Provide the [X, Y] coordinate of the cell's center where the given text is located.  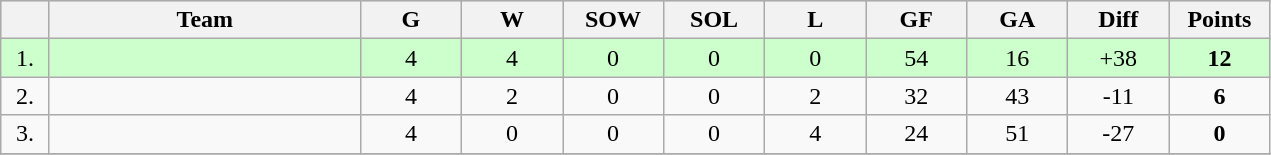
3. [26, 134]
43 [1018, 96]
24 [916, 134]
6 [1220, 96]
12 [1220, 58]
GA [1018, 20]
1. [26, 58]
Team [204, 20]
-11 [1118, 96]
54 [916, 58]
Points [1220, 20]
2. [26, 96]
SOW [612, 20]
G [410, 20]
51 [1018, 134]
+38 [1118, 58]
-27 [1118, 134]
GF [916, 20]
Diff [1118, 20]
SOL [714, 20]
L [816, 20]
W [512, 20]
32 [916, 96]
16 [1018, 58]
